From the cell containing the given text, extract its center point as [x, y] coordinate. 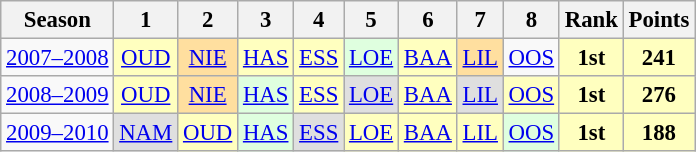
7 [480, 20]
8 [531, 20]
Points [658, 20]
188 [658, 133]
5 [372, 20]
2008–2009 [58, 95]
Rank [591, 20]
2009–2010 [58, 133]
3 [266, 20]
NAM [146, 133]
2 [208, 20]
4 [319, 20]
2007–2008 [58, 58]
6 [428, 20]
241 [658, 58]
Season [58, 20]
1 [146, 20]
276 [658, 95]
